Locate the cell with the specified text and output its [X, Y] center coordinate. 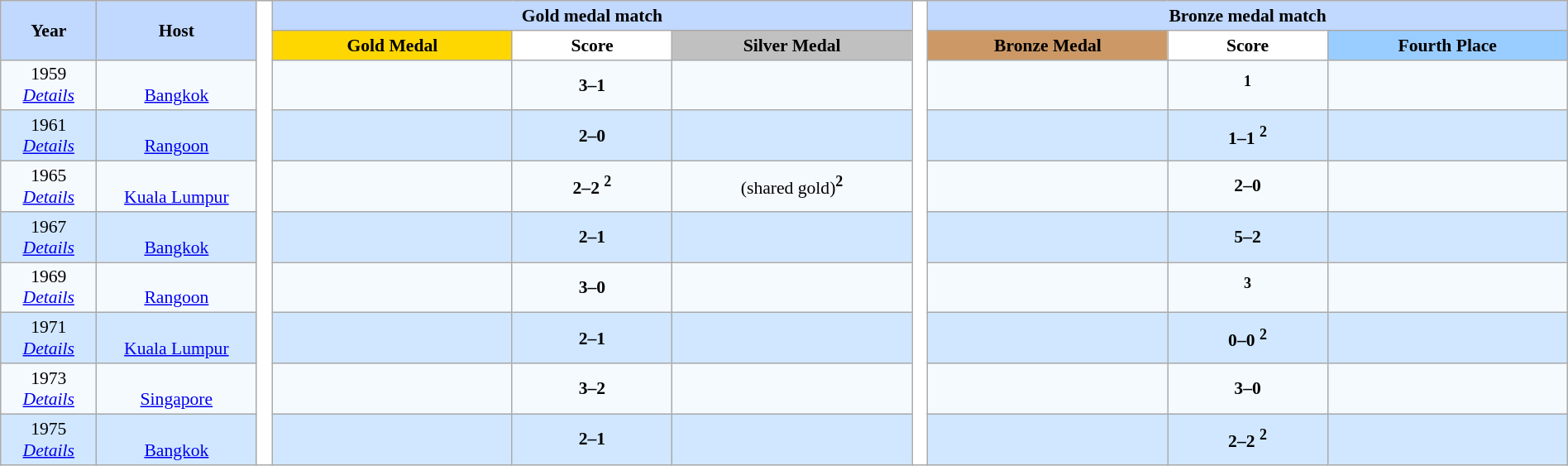
1967Details [49, 237]
Silver Medal [792, 46]
1965Details [49, 187]
Singapore [177, 389]
1959Details [49, 84]
(shared gold)2 [792, 187]
1–1 2 [1247, 136]
Year [49, 30]
1971Details [49, 338]
1969Details [49, 288]
Bronze medal match [1247, 16]
1 [1247, 84]
Bronze Medal [1048, 46]
1961Details [49, 136]
0–0 2 [1247, 338]
Gold medal match [592, 16]
3 [1247, 288]
5–2 [1247, 237]
3–1 [592, 84]
1973Details [49, 389]
Gold Medal [392, 46]
1975Details [49, 439]
Fourth Place [1447, 46]
Host [177, 30]
3–2 [592, 389]
